Locate the cell with the specified text and output its (x, y) center coordinate. 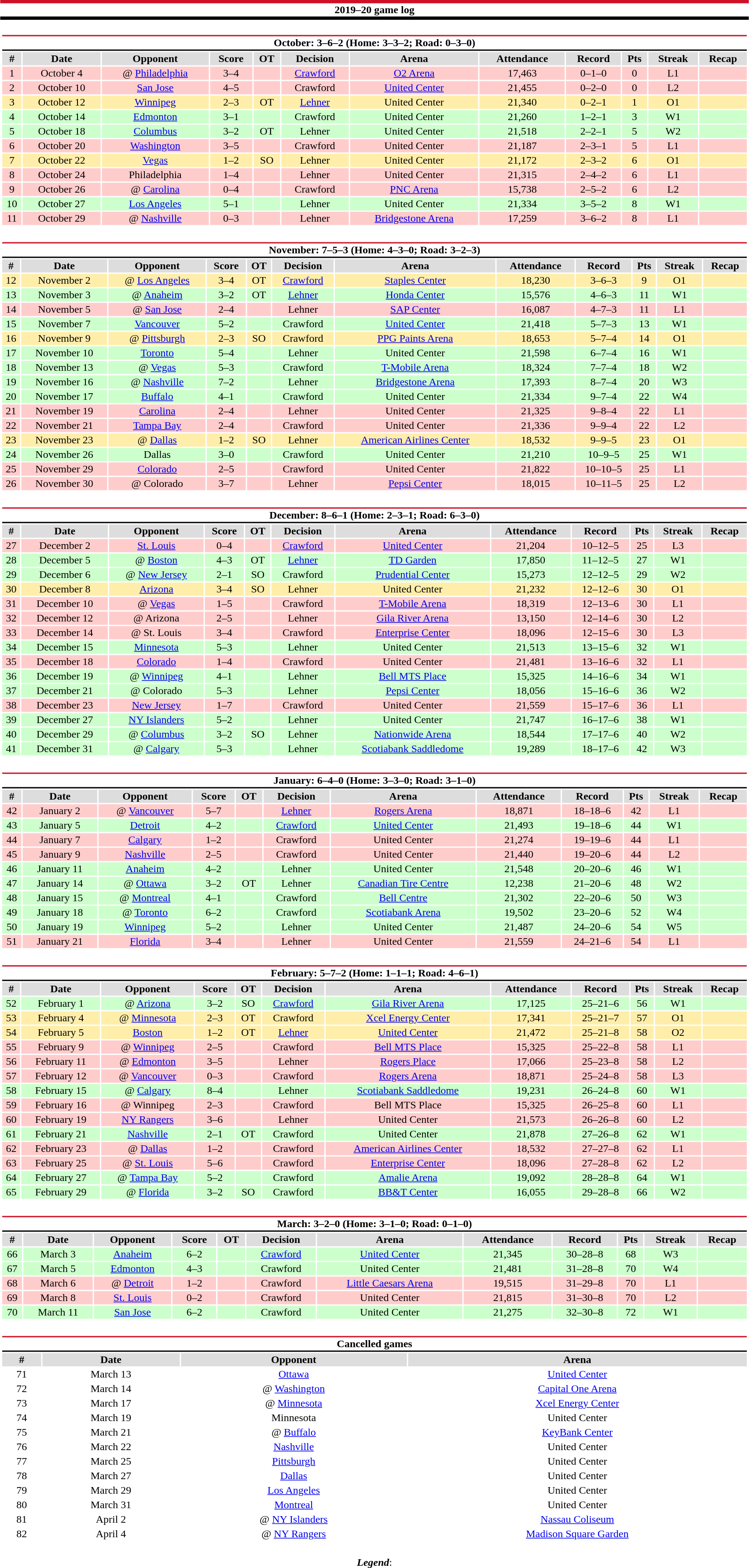
21,815 (508, 1298)
Calgary (145, 840)
March: 3–2–0 (Home: 3–1–0; Road: 0–1–0) (374, 1224)
10 (11, 204)
February 4 (61, 1018)
21,274 (519, 840)
21,204 (531, 546)
7 (11, 161)
Staples Center (415, 280)
New Jersey (157, 705)
37 (11, 691)
Scotiabank Arena (403, 913)
November 3 (64, 295)
Montreal (294, 1505)
October 10 (62, 88)
January 11 (60, 869)
53 (11, 1018)
18–18–6 (592, 811)
21,418 (536, 324)
November 29 (64, 469)
25–21–6 (600, 1003)
29–28–8 (600, 1192)
3–5–2 (593, 204)
8–4 (215, 1090)
SAP Center (415, 309)
19,231 (531, 1090)
49 (11, 913)
January 15 (60, 898)
15–16–6 (600, 691)
8–7–4 (604, 382)
@ Ottawa (145, 884)
5–6 (215, 1163)
November 21 (64, 425)
Washington (155, 146)
February 27 (61, 1177)
19,092 (531, 1177)
20–20–6 (592, 869)
31–29–8 (585, 1283)
Bell Centre (403, 898)
25–23–8 (600, 1061)
@ NY Islanders (294, 1520)
30–28–8 (585, 1254)
October 12 (62, 102)
25–24–8 (600, 1076)
74 (22, 1418)
December 10 (65, 604)
November 5 (64, 309)
80 (22, 1505)
Detroit (145, 826)
17,259 (522, 219)
22–20–6 (592, 898)
NY Islanders (157, 720)
18,324 (536, 367)
October 22 (62, 161)
2019–20 game log (374, 10)
@ Montreal (145, 898)
Nationwide Arena (413, 734)
21,187 (522, 146)
18,653 (536, 338)
@ Edmonton (148, 1061)
@ Anaheim (157, 295)
@ New Jersey (157, 575)
December 15 (65, 647)
February 16 (61, 1105)
2 (11, 88)
15,273 (531, 575)
@ Detroit (132, 1283)
October 27 (62, 204)
65 (11, 1192)
November 13 (64, 367)
7–7–4 (604, 367)
21,598 (536, 353)
November 10 (64, 353)
5–4 (226, 353)
3–0 (226, 454)
October 26 (62, 190)
21,340 (522, 102)
October 29 (62, 219)
17 (11, 353)
6–7–4 (604, 353)
January 21 (60, 942)
21,440 (519, 855)
December 5 (65, 560)
13–16–6 (600, 662)
December 18 (65, 662)
19–19–6 (592, 840)
3–6–2 (593, 219)
October: 3–6–2 (Home: 3–3–2; Road: 0–3–0) (374, 43)
26 (11, 483)
25–21–8 (600, 1032)
March 11 (58, 1312)
19 (11, 382)
12–14–6 (600, 618)
21,548 (519, 869)
5–1 (231, 204)
January 5 (60, 826)
0–2–1 (593, 102)
21,315 (522, 175)
March 21 (111, 1433)
December 14 (65, 633)
17,066 (531, 1061)
O2 (678, 1032)
61 (11, 1134)
12 (11, 280)
24–21–6 (592, 942)
December: 8–6–1 (Home: 2–3–1; Road: 6–3–0) (374, 515)
21,518 (522, 132)
December 29 (65, 734)
@ Carolina (155, 190)
Vancouver (157, 324)
19–18–6 (592, 826)
21,747 (531, 720)
18,319 (531, 604)
@ Los Angeles (157, 280)
Ottawa (294, 1374)
43 (11, 826)
March 5 (58, 1269)
82 (22, 1534)
21,210 (536, 454)
19,515 (508, 1283)
13,150 (531, 618)
1–7 (224, 705)
February 29 (61, 1192)
2–2–1 (593, 132)
November 17 (64, 396)
17,850 (531, 560)
BB&T Center (408, 1192)
27–26–8 (600, 1134)
February 5 (61, 1032)
March 29 (111, 1491)
@ Boston (157, 560)
15 (11, 324)
2–3–1 (593, 146)
December 19 (65, 676)
18,544 (531, 734)
79 (22, 1491)
81 (22, 1520)
12–13–6 (600, 604)
21,275 (508, 1312)
73 (22, 1404)
Carolina (157, 411)
Amalie Arena (408, 1177)
PNC Arena (414, 190)
4–7–3 (604, 309)
31 (11, 604)
March 31 (111, 1505)
March 3 (58, 1254)
16,055 (531, 1192)
18,015 (536, 483)
Nassau Coliseum (577, 1520)
Florida (145, 942)
19–20–6 (592, 855)
5–7 (214, 811)
69 (12, 1298)
17–17–6 (600, 734)
9–9–5 (604, 440)
35 (11, 662)
1–2–1 (593, 117)
31–30–8 (585, 1298)
Columbus (155, 132)
2–3–2 (593, 161)
KeyBank Center (577, 1433)
17,393 (536, 382)
16–17–6 (600, 720)
21 (11, 411)
March 17 (111, 1404)
W5 (674, 927)
21,822 (536, 469)
Pittsburgh (294, 1462)
January 9 (60, 855)
December 23 (65, 705)
21,232 (531, 589)
9–9–4 (604, 425)
Arizona (157, 589)
Rogers Place (408, 1061)
21,472 (531, 1032)
October 24 (62, 175)
November: 7–5–3 (Home: 4–3–0; Road: 3–2–3) (374, 250)
21,455 (522, 88)
9–8–4 (604, 411)
February 21 (61, 1134)
March 14 (111, 1389)
January 7 (60, 840)
25–21–7 (600, 1018)
December 6 (65, 575)
31–28–8 (585, 1269)
December 8 (65, 589)
7–2 (226, 382)
21,302 (519, 898)
12–12–6 (600, 589)
October 18 (62, 132)
21,513 (531, 647)
18–17–6 (600, 749)
21,336 (536, 425)
December 12 (65, 618)
February 12 (61, 1076)
0–2–0 (593, 88)
32–30–8 (585, 1312)
Toronto (157, 353)
@ Washington (294, 1389)
0–2 (195, 1298)
January 18 (60, 913)
21,172 (522, 161)
47 (11, 884)
26–26–8 (600, 1119)
March 6 (58, 1283)
45 (11, 855)
March 13 (111, 1374)
4 (11, 117)
@ Buffalo (294, 1433)
@ Columbus (157, 734)
January 2 (60, 811)
November 23 (64, 440)
@ Toronto (145, 913)
21–20–6 (592, 884)
Capital One Arena (577, 1389)
November 2 (64, 280)
@ NY Rangers (294, 1534)
21,487 (519, 927)
3–1 (231, 117)
16,087 (536, 309)
March 22 (111, 1447)
12–12–5 (600, 575)
9–7–4 (604, 396)
12,238 (519, 884)
February 25 (61, 1163)
January 14 (60, 884)
December 31 (65, 749)
@ Tampa Bay (148, 1177)
November 9 (64, 338)
Boston (148, 1032)
18,056 (531, 691)
3–7 (226, 483)
21,260 (522, 117)
28 (11, 560)
Philadelphia (155, 175)
@ Florida (148, 1192)
17,463 (522, 73)
75 (22, 1433)
21,345 (508, 1254)
77 (22, 1462)
Canadian Tire Centre (403, 884)
4–6–3 (604, 295)
78 (22, 1476)
21,493 (519, 826)
11–12–5 (600, 560)
November 19 (64, 411)
@ Pittsburgh (157, 338)
71 (22, 1374)
63 (11, 1163)
10–10–5 (604, 469)
39 (11, 720)
10–9–5 (604, 454)
51 (11, 942)
Honda Center (415, 295)
November 30 (64, 483)
3–6 (215, 1119)
76 (22, 1447)
27–28–8 (600, 1163)
November 7 (64, 324)
26–24–8 (600, 1090)
February 1 (61, 1003)
12–15–6 (600, 633)
January 19 (60, 927)
Madison Square Garden (577, 1534)
October 20 (62, 146)
18,230 (536, 280)
November 26 (64, 454)
December 27 (65, 720)
Cancelled games (374, 1344)
59 (11, 1105)
10–11–5 (604, 483)
19,289 (531, 749)
21,325 (536, 411)
March 27 (111, 1476)
15,576 (536, 295)
Buffalo (157, 396)
February 11 (61, 1061)
December 21 (65, 691)
October 4 (62, 73)
March 19 (111, 1418)
0–1–0 (593, 73)
April 4 (111, 1534)
41 (11, 749)
55 (11, 1047)
February 19 (61, 1119)
1–5 (224, 604)
10–12–5 (600, 546)
Tampa Bay (157, 425)
28–28–8 (600, 1177)
@ San Jose (157, 309)
February 15 (61, 1090)
15–17–6 (600, 705)
15,738 (522, 190)
17,125 (531, 1003)
4–5 (231, 88)
Prudential Center (413, 575)
21,878 (531, 1134)
April 2 (111, 1520)
3–6–3 (604, 280)
2–4–2 (593, 175)
NY Rangers (148, 1119)
@ Philadelphia (155, 73)
24 (11, 454)
March 8 (58, 1298)
21,573 (531, 1119)
2–5–2 (593, 190)
October 14 (62, 117)
19,502 (519, 913)
February 9 (61, 1047)
5–7–3 (604, 324)
14–16–6 (600, 676)
February: 5–7–2 (Home: 1–1–1; Road: 4–6–1) (374, 973)
25–22–8 (600, 1047)
TD Garden (413, 560)
February 23 (61, 1148)
November 16 (64, 382)
24–20–6 (592, 927)
26–25–8 (600, 1105)
17,341 (531, 1018)
January: 6–4–0 (Home: 3–3–0; Road: 3–1–0) (374, 780)
Little Caesars Arena (390, 1283)
5–7–4 (604, 338)
67 (12, 1269)
March 25 (111, 1462)
PPG Paints Arena (415, 338)
23–20–6 (592, 913)
Vegas (155, 161)
13–15–6 (600, 647)
33 (11, 633)
O2 Arena (414, 73)
December 2 (65, 546)
27–27–8 (600, 1148)
